Capture the cell that displays the provided text and extract its (X, Y) central coordinate. 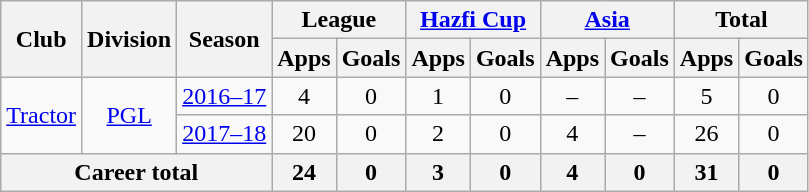
3 (438, 172)
5 (706, 96)
Season (224, 39)
1 (438, 96)
26 (706, 134)
2 (438, 134)
20 (304, 134)
League (339, 20)
Career total (136, 172)
Division (130, 39)
Total (741, 20)
31 (706, 172)
2017–18 (224, 134)
Hazfi Cup (473, 20)
24 (304, 172)
2016–17 (224, 96)
Club (42, 39)
PGL (130, 115)
Asia (607, 20)
Tractor (42, 115)
